For the text-containing cell, return its midpoint in [x, y] coordinate format. 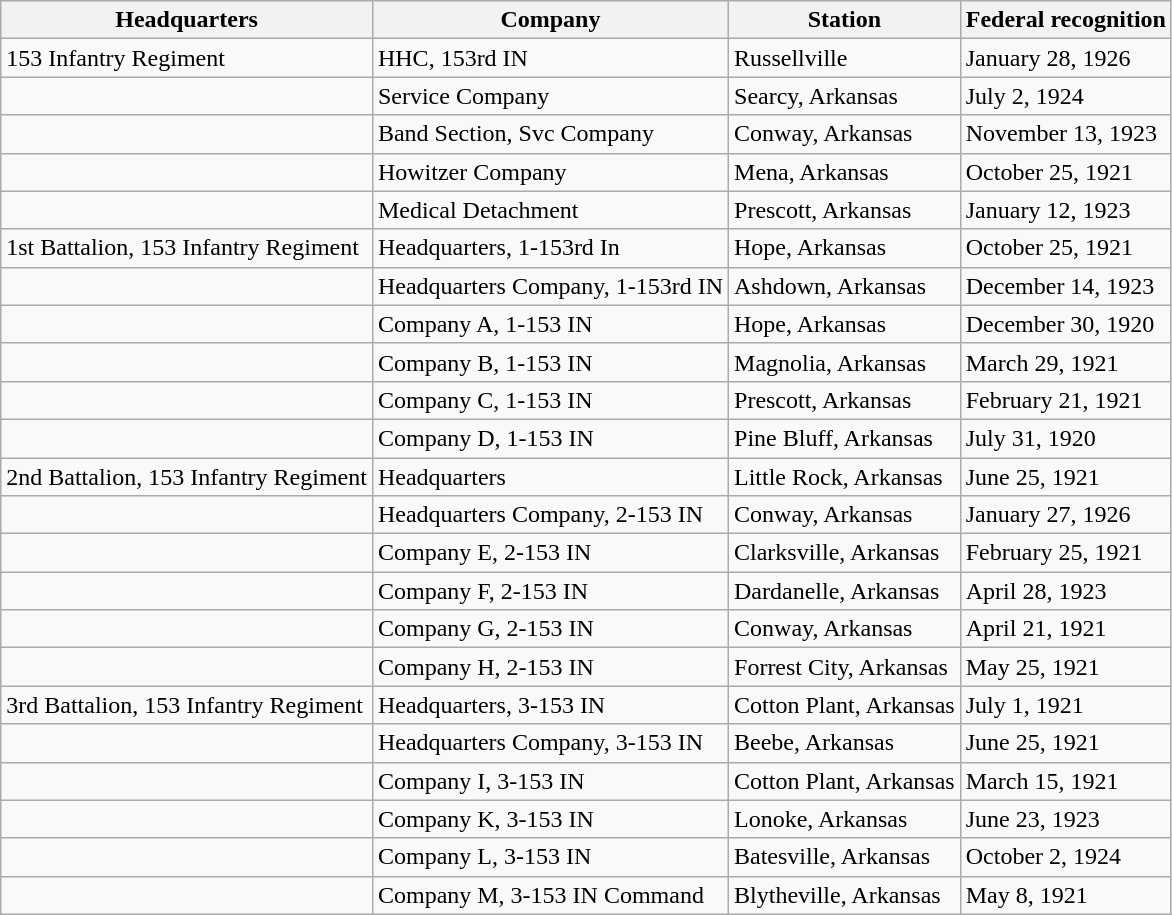
Dardanelle, Arkansas [845, 591]
January 28, 1926 [1066, 58]
Company E, 2-153 IN [550, 553]
Russellville [845, 58]
Station [845, 20]
Company I, 3-153 IN [550, 781]
Company H, 2-153 IN [550, 667]
July 31, 1920 [1066, 438]
November 13, 1923 [1066, 134]
July 2, 1924 [1066, 96]
October 2, 1924 [1066, 857]
Company B, 1-153 IN [550, 362]
April 21, 1921 [1066, 629]
Magnolia, Arkansas [845, 362]
Company G, 2-153 IN [550, 629]
Headquarters Company, 3-153 IN [550, 743]
Headquarters, 3-153 IN [550, 705]
153 Infantry Regiment [187, 58]
July 1, 1921 [1066, 705]
2nd Battalion, 153 Infantry Regiment [187, 477]
Searcy, Arkansas [845, 96]
Company K, 3-153 IN [550, 819]
Federal recognition [1066, 20]
Company A, 1-153 IN [550, 324]
Clarksville, Arkansas [845, 553]
March 15, 1921 [1066, 781]
February 21, 1921 [1066, 400]
Company M, 3-153 IN Command [550, 895]
Little Rock, Arkansas [845, 477]
December 30, 1920 [1066, 324]
Beebe, Arkansas [845, 743]
Company L, 3-153 IN [550, 857]
Band Section, Svc Company [550, 134]
Lonoke, Arkansas [845, 819]
Ashdown, Arkansas [845, 286]
May 25, 1921 [1066, 667]
Company [550, 20]
April 28, 1923 [1066, 591]
February 25, 1921 [1066, 553]
June 23, 1923 [1066, 819]
Company F, 2-153 IN [550, 591]
1st Battalion, 153 Infantry Regiment [187, 248]
May 8, 1921 [1066, 895]
Service Company [550, 96]
January 27, 1926 [1066, 515]
Pine Bluff, Arkansas [845, 438]
Headquarters Company, 1-153rd IN [550, 286]
Forrest City, Arkansas [845, 667]
3rd Battalion, 153 Infantry Regiment [187, 705]
Medical Detachment [550, 210]
Headquarters, 1-153rd In [550, 248]
Batesville, Arkansas [845, 857]
January 12, 1923 [1066, 210]
March 29, 1921 [1066, 362]
Headquarters Company, 2-153 IN [550, 515]
Company C, 1-153 IN [550, 400]
Mena, Arkansas [845, 172]
HHC, 153rd IN [550, 58]
Blytheville, Arkansas [845, 895]
Company D, 1-153 IN [550, 438]
Howitzer Company [550, 172]
December 14, 1923 [1066, 286]
